Capture the cell that displays the provided text and extract its [x, y] central coordinate. 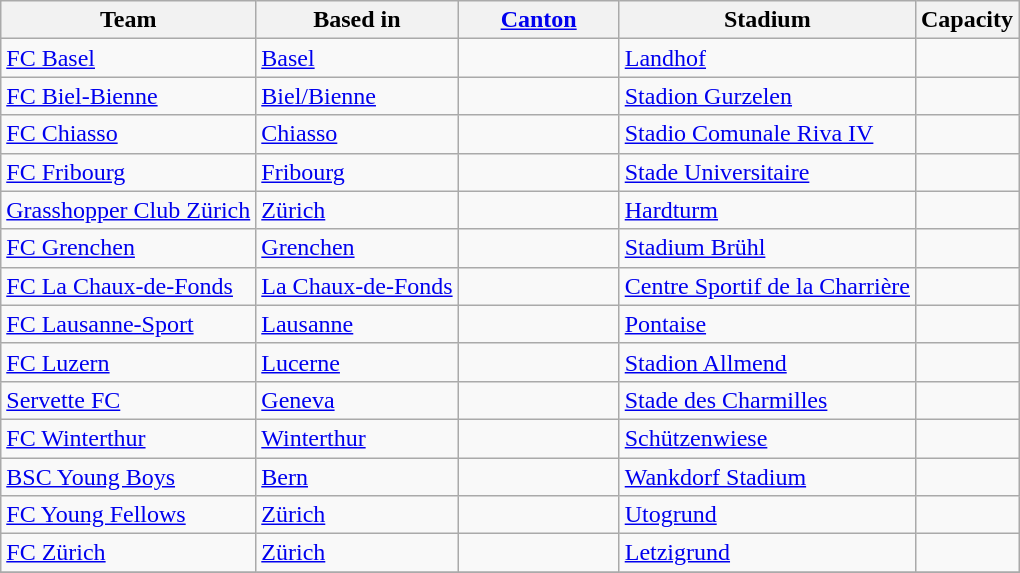
FC Lausanne-Sport [128, 324]
Servette FC [128, 400]
Grasshopper Club Zürich [128, 210]
Utogrund [767, 515]
Canton [538, 20]
Stade des Charmilles [767, 400]
Chiasso [357, 134]
Winterthur [357, 438]
Pontaise [767, 324]
Hardturm [767, 210]
Grenchen [357, 248]
FC Zürich [128, 553]
Team [128, 20]
Lucerne [357, 362]
Letzigrund [767, 553]
Bern [357, 477]
FC Luzern [128, 362]
BSC Young Boys [128, 477]
FC Grenchen [128, 248]
Based in [357, 20]
FC Chiasso [128, 134]
Basel [357, 58]
Stadium Brühl [767, 248]
Stadium [767, 20]
FC Winterthur [128, 438]
Capacity [966, 20]
Schützenwiese [767, 438]
Fribourg [357, 172]
FC Biel-Bienne [128, 96]
La Chaux-de-Fonds [357, 286]
FC Fribourg [128, 172]
FC Basel [128, 58]
Centre Sportif de la Charrière [767, 286]
Biel/Bienne [357, 96]
Geneva [357, 400]
FC Young Fellows [128, 515]
Lausanne [357, 324]
Wankdorf Stadium [767, 477]
FC La Chaux-de-Fonds [128, 286]
Stade Universitaire [767, 172]
Stadion Gurzelen [767, 96]
Stadion Allmend [767, 362]
Stadio Comunale Riva IV [767, 134]
Landhof [767, 58]
